Pinpoint the cell where the given text exists, returning its [X, Y] midpoint coordinate. 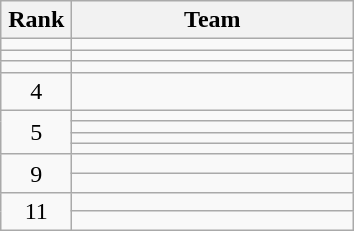
4 [36, 91]
5 [36, 132]
Team [212, 20]
Rank [36, 20]
9 [36, 173]
11 [36, 211]
